Scan for the cell matching the given text and deliver its [x, y] coordinate at center. 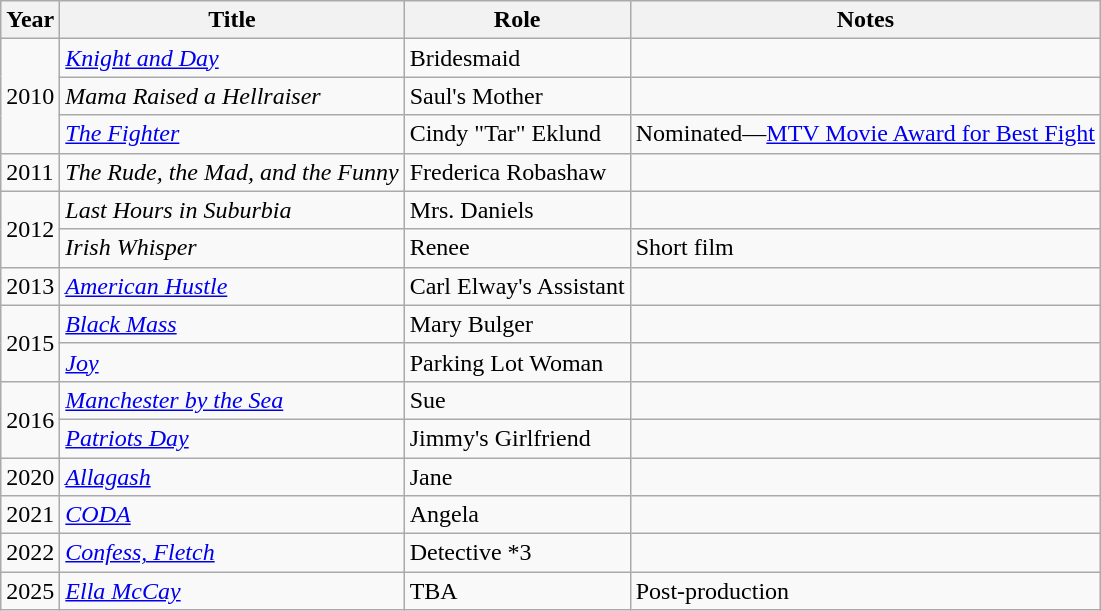
Carl Elway's Assistant [517, 286]
Renee [517, 248]
The Fighter [232, 134]
2013 [30, 286]
Frederica Robashaw [517, 172]
Parking Lot Woman [517, 362]
Knight and Day [232, 58]
Year [30, 20]
Mary Bulger [517, 324]
Irish Whisper [232, 248]
Patriots Day [232, 438]
Cindy "Tar" Eklund [517, 134]
2012 [30, 229]
Last Hours in Suburbia [232, 210]
Confess, Fletch [232, 553]
2020 [30, 477]
Role [517, 20]
TBA [517, 591]
Allagash [232, 477]
Short film [865, 248]
2016 [30, 419]
Angela [517, 515]
CODA [232, 515]
2015 [30, 343]
The Rude, the Mad, and the Funny [232, 172]
2021 [30, 515]
Ella McCay [232, 591]
2025 [30, 591]
Manchester by the Sea [232, 400]
Notes [865, 20]
Jane [517, 477]
Sue [517, 400]
Saul's Mother [517, 96]
2010 [30, 96]
2011 [30, 172]
Title [232, 20]
2022 [30, 553]
Detective *3 [517, 553]
Joy [232, 362]
Black Mass [232, 324]
Bridesmaid [517, 58]
Post-production [865, 591]
Jimmy's Girlfriend [517, 438]
Mama Raised a Hellraiser [232, 96]
Mrs. Daniels [517, 210]
American Hustle [232, 286]
Nominated—MTV Movie Award for Best Fight [865, 134]
